Find where the given text appears and provide that cell's center as [x, y] coordinate. 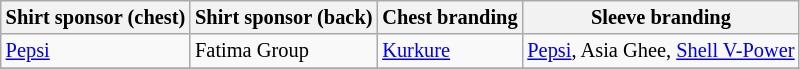
Kurkure [450, 51]
Shirt sponsor (back) [284, 17]
Fatima Group [284, 51]
Chest branding [450, 17]
Pepsi, Asia Ghee, Shell V-Power [660, 51]
Shirt sponsor (chest) [96, 17]
Pepsi [96, 51]
Sleeve branding [660, 17]
